Determine the [x, y] coordinate at the center of the cell enclosing the given text.  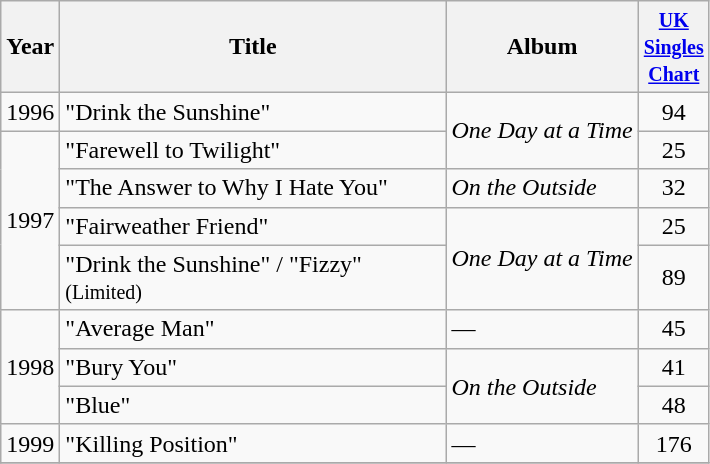
"Average Man" [253, 329]
89 [674, 278]
UK Singles Chart [674, 47]
"Drink the Sunshine" [253, 112]
94 [674, 112]
48 [674, 405]
"The Answer to Why I Hate You" [253, 188]
Year [30, 47]
41 [674, 367]
1999 [30, 443]
"Fairweather Friend" [253, 226]
1998 [30, 367]
"Drink the Sunshine" / "Fizzy" (Limited) [253, 278]
"Blue" [253, 405]
45 [674, 329]
"Bury You" [253, 367]
Album [542, 47]
"Farewell to Twilight" [253, 150]
"Killing Position" [253, 443]
176 [674, 443]
1997 [30, 220]
1996 [30, 112]
Title [253, 47]
32 [674, 188]
